Scan for the cell matching the given text and deliver its (X, Y) coordinate at center. 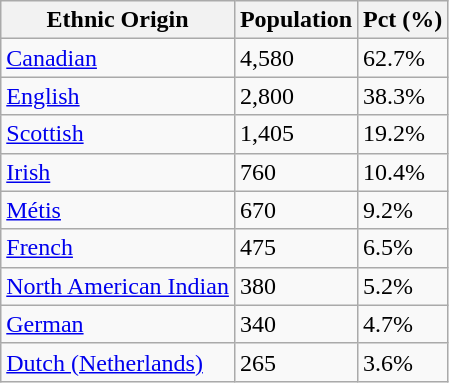
Irish (118, 172)
340 (296, 324)
Population (296, 20)
Dutch (Netherlands) (118, 362)
4.7% (403, 324)
Pct (%) (403, 20)
Métis (118, 210)
3.6% (403, 362)
English (118, 96)
4,580 (296, 58)
Scottish (118, 134)
760 (296, 172)
62.7% (403, 58)
265 (296, 362)
North American Indian (118, 286)
French (118, 248)
Ethnic Origin (118, 20)
2,800 (296, 96)
670 (296, 210)
German (118, 324)
19.2% (403, 134)
Canadian (118, 58)
1,405 (296, 134)
10.4% (403, 172)
475 (296, 248)
38.3% (403, 96)
9.2% (403, 210)
380 (296, 286)
5.2% (403, 286)
6.5% (403, 248)
